Scan for the cell matching the given text and deliver its (X, Y) coordinate at center. 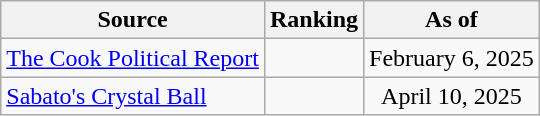
As of (452, 20)
February 6, 2025 (452, 58)
The Cook Political Report (133, 58)
Source (133, 20)
Ranking (314, 20)
Sabato's Crystal Ball (133, 96)
April 10, 2025 (452, 96)
